Find where the given text appears and provide that cell's center as (x, y) coordinate. 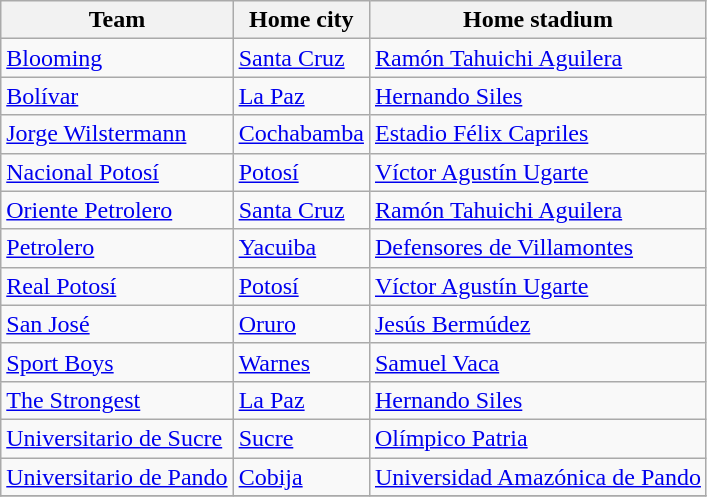
Petrolero (117, 248)
Blooming (117, 58)
Oriente Petrolero (117, 210)
Home city (301, 20)
Jesús Bermúdez (538, 324)
Universidad Amazónica de Pando (538, 477)
Olímpico Patria (538, 438)
Real Potosí (117, 286)
The Strongest (117, 400)
Home stadium (538, 20)
Jorge Wilstermann (117, 134)
Samuel Vaca (538, 362)
Sucre (301, 438)
Cochabamba (301, 134)
San José (117, 324)
Universitario de Sucre (117, 438)
Sport Boys (117, 362)
Universitario de Pando (117, 477)
Yacuiba (301, 248)
Nacional Potosí (117, 172)
Warnes (301, 362)
Team (117, 20)
Estadio Félix Capriles (538, 134)
Oruro (301, 324)
Cobija (301, 477)
Bolívar (117, 96)
Defensores de Villamontes (538, 248)
